Provide the (x, y) coordinate of the cell's center where the given text is located.  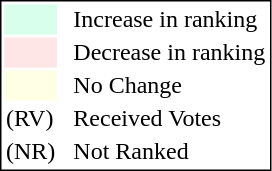
Not Ranked (170, 151)
Increase in ranking (170, 19)
Decrease in ranking (170, 53)
Received Votes (170, 119)
(RV) (30, 119)
No Change (170, 85)
(NR) (30, 151)
